Pinpoint the cell where the given text exists, returning its (X, Y) midpoint coordinate. 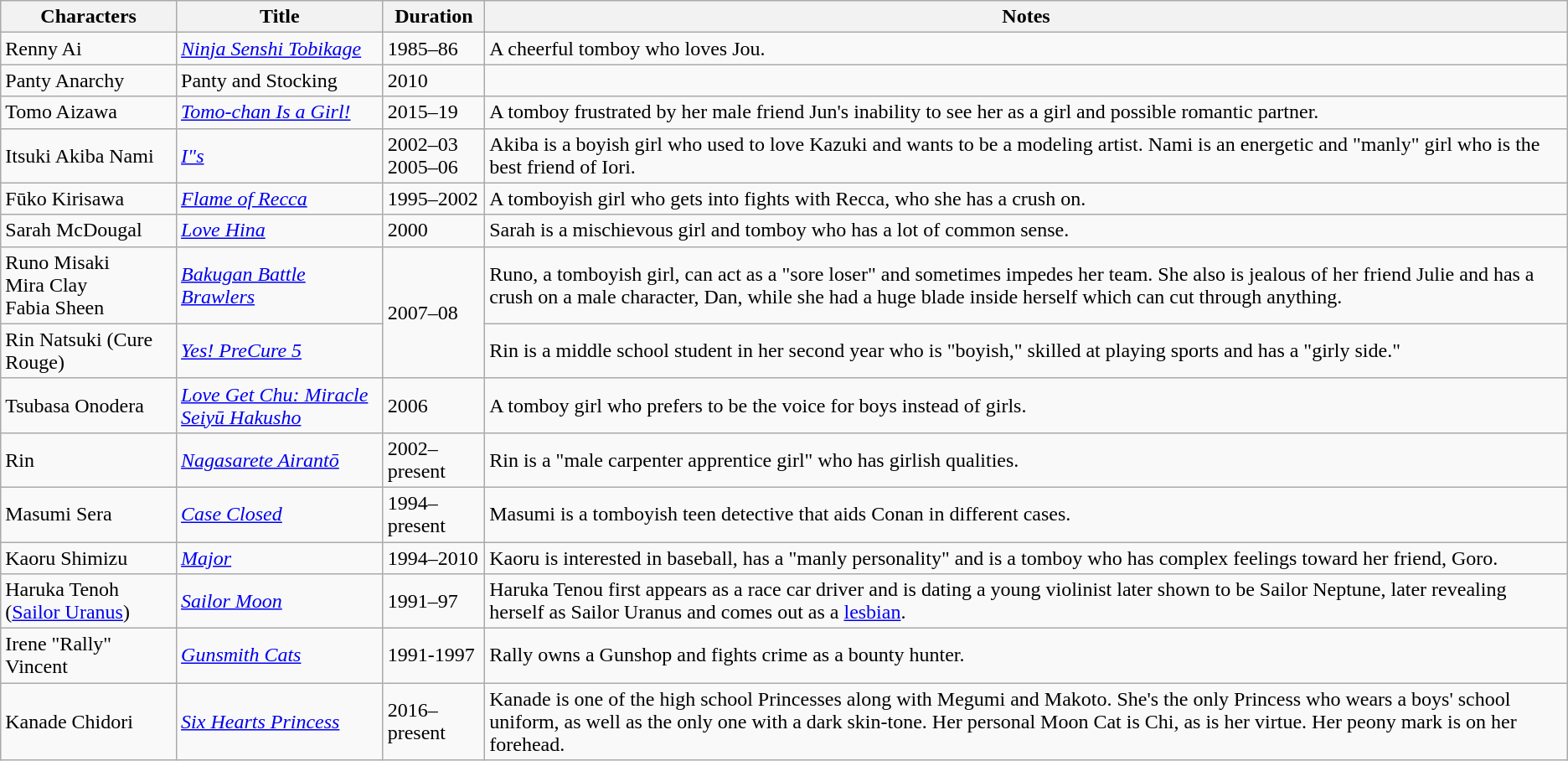
Masumi Sera (89, 515)
A tomboy frustrated by her male friend Jun's inability to see her as a girl and possible romantic partner. (1027, 112)
I"s (280, 156)
Case Closed (280, 515)
Notes (1027, 17)
Tomo-chan Is a Girl! (280, 112)
Masumi is a tomboyish teen detective that aids Conan in different cases. (1027, 515)
2002–032005–06 (434, 156)
Rin (89, 459)
2002–present (434, 459)
Kanade Chidori (89, 722)
Itsuki Akiba Nami (89, 156)
A cheerful tomboy who loves Jou. (1027, 49)
Sailor Moon (280, 602)
Tsubasa Onodera (89, 406)
Gunsmith Cats (280, 655)
Irene "Rally" Vincent (89, 655)
Kaoru is interested in baseball, has a "manly personality" and is a tomboy who has complex feelings toward her friend, Goro. (1027, 557)
Six Hearts Princess (280, 722)
2006 (434, 406)
Major (280, 557)
Title (280, 17)
Runo Misaki Mira Clay Fabia Sheen (89, 285)
Rin is a middle school student in her second year who is "boyish," skilled at playing sports and has a "girly side." (1027, 350)
2016–present (434, 722)
Sarah McDougal (89, 230)
1985–86 (434, 49)
Nagasarete Airantō (280, 459)
Panty and Stocking (280, 80)
Love Hina (280, 230)
Ninja Senshi Tobikage (280, 49)
Love Get Chu: Miracle Seiyū Hakusho (280, 406)
Characters (89, 17)
Sarah is a mischievous girl and tomboy who has a lot of common sense. (1027, 230)
Renny Ai (89, 49)
Kaoru Shimizu (89, 557)
Tomo Aizawa (89, 112)
A tomboy girl who prefers to be the voice for boys instead of girls. (1027, 406)
Panty Anarchy (89, 80)
2007–08 (434, 312)
2010 (434, 80)
1994–2010 (434, 557)
Haruka Tenoh (Sailor Uranus) (89, 602)
Flame of Recca (280, 199)
1991-1997 (434, 655)
Rally owns a Gunshop and fights crime as a bounty hunter. (1027, 655)
1994–present (434, 515)
2015–19 (434, 112)
Yes! PreCure 5 (280, 350)
Bakugan Battle Brawlers (280, 285)
Rin is a "male carpenter apprentice girl" who has girlish qualities. (1027, 459)
1991–97 (434, 602)
Duration (434, 17)
A tomboyish girl who gets into fights with Recca, who she has a crush on. (1027, 199)
Fūko Kirisawa (89, 199)
2000 (434, 230)
Rin Natsuki (Cure Rouge) (89, 350)
1995–2002 (434, 199)
